Search for the cell housing the specified text and yield its (X, Y) center coordinate. 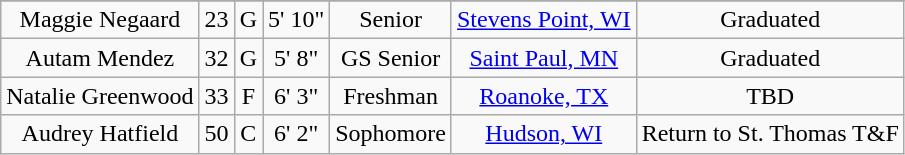
Audrey Hatfield (100, 134)
Saint Paul, MN (544, 58)
GS Senior (391, 58)
32 (216, 58)
5' 8" (296, 58)
33 (216, 96)
5' 10" (296, 20)
Autam Mendez (100, 58)
Sophomore (391, 134)
6' 3" (296, 96)
Hudson, WI (544, 134)
Freshman (391, 96)
TBD (770, 96)
Natalie Greenwood (100, 96)
Senior (391, 20)
Stevens Point, WI (544, 20)
Maggie Negaard (100, 20)
50 (216, 134)
23 (216, 20)
Return to St. Thomas T&F (770, 134)
Roanoke, TX (544, 96)
6' 2" (296, 134)
F (248, 96)
C (248, 134)
